Return the [X, Y] coordinate for the center point of the cell that contains the specified text.  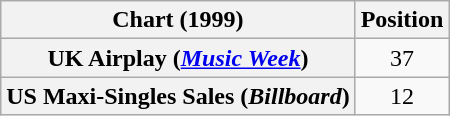
Position [402, 20]
UK Airplay (Music Week) [178, 58]
12 [402, 96]
Chart (1999) [178, 20]
37 [402, 58]
US Maxi-Singles Sales (Billboard) [178, 96]
